Extract the [x, y] coordinate from the center of the cell holding the provided text.  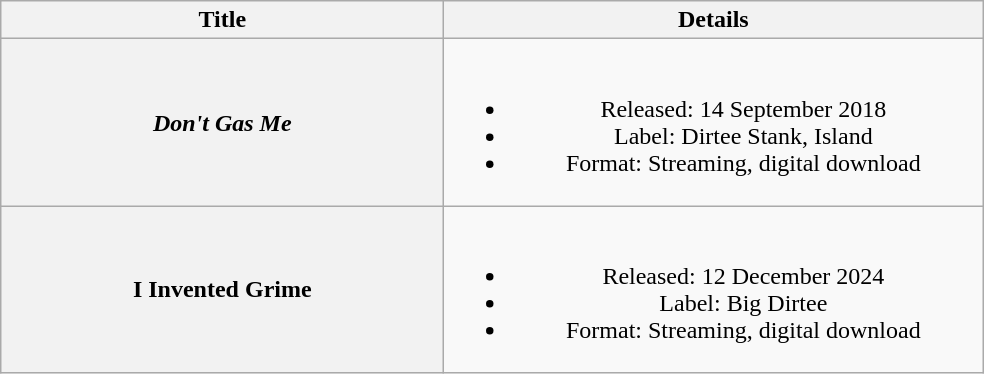
Details [714, 20]
Don't Gas Me [222, 122]
I Invented Grime [222, 290]
Released: 14 September 2018Label: Dirtee Stank, IslandFormat: Streaming, digital download [714, 122]
Released: 12 December 2024Label: Big DirteeFormat: Streaming, digital download [714, 290]
Title [222, 20]
